From the cell containing the given text, extract its center point as [x, y] coordinate. 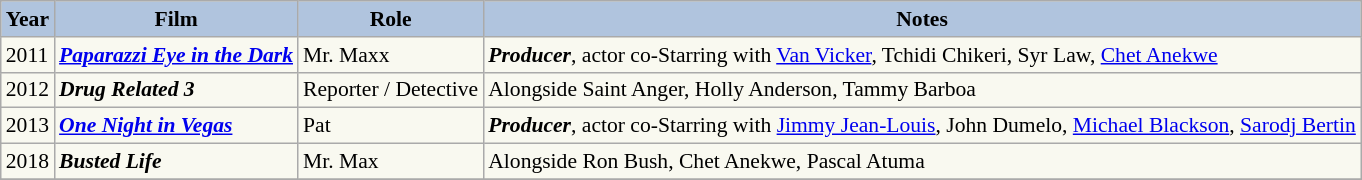
Pat [390, 126]
Reporter / Detective [390, 90]
Producer, actor co-Starring with Jimmy Jean-Louis, John Dumelo, Michael Blackson, Sarodj Bertin [922, 126]
2011 [28, 55]
Mr. Max [390, 162]
Role [390, 19]
Year [28, 19]
Producer, actor co-Starring with Van Vicker, Tchidi Chikeri, Syr Law, Chet Anekwe [922, 55]
2018 [28, 162]
Notes [922, 19]
One Night in Vegas [176, 126]
Alongside Saint Anger, Holly Anderson, Tammy Barboa [922, 90]
Busted Life [176, 162]
2013 [28, 126]
2012 [28, 90]
Film [176, 19]
Drug Related 3 [176, 90]
Paparazzi Eye in the Dark [176, 55]
Mr. Maxx [390, 55]
Alongside Ron Bush, Chet Anekwe, Pascal Atuma [922, 162]
